Scan for the cell matching the given text and deliver its (X, Y) coordinate at center. 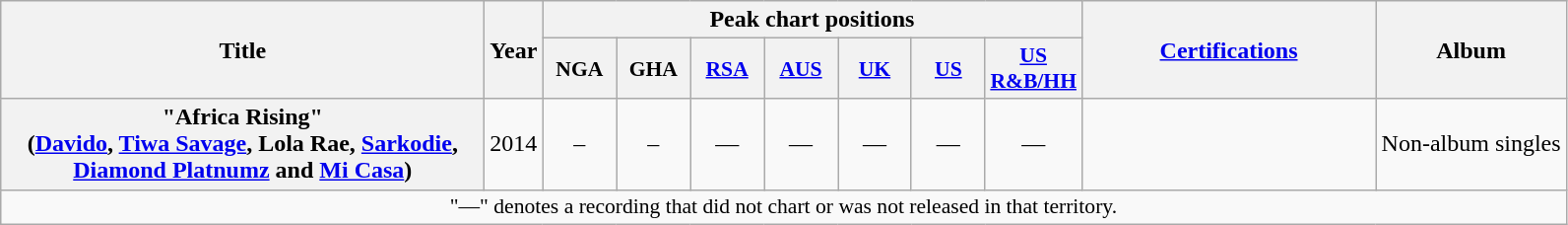
GHA (654, 69)
2014 (514, 144)
Album (1471, 49)
USR&B/HH (1033, 69)
Peak chart positions (812, 20)
RSA (727, 69)
Title (242, 49)
NGA (579, 69)
Certifications (1229, 49)
UK (875, 69)
US (947, 69)
"—" denotes a recording that did not chart or was not released in that territory. (784, 207)
AUS (802, 69)
Year (514, 49)
Non-album singles (1471, 144)
"Africa Rising"(Davido, Tiwa Savage, Lola Rae, Sarkodie, Diamond Platnumz and Mi Casa) (242, 144)
